Capture the cell that displays the provided text and extract its [x, y] central coordinate. 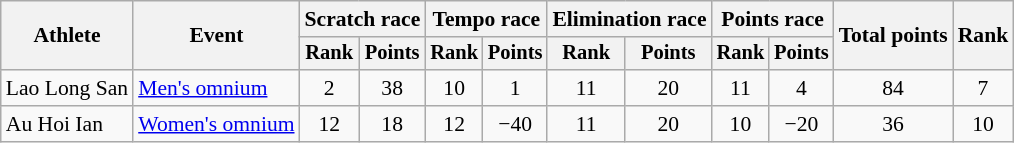
Au Hoi Ian [67, 124]
Women's omnium [216, 124]
1 [515, 88]
36 [894, 124]
84 [894, 88]
Event [216, 36]
Scratch race [363, 19]
2 [330, 88]
Tempo race [486, 19]
38 [392, 88]
Total points [894, 36]
18 [392, 124]
Points race [773, 19]
7 [984, 88]
−40 [515, 124]
4 [801, 88]
Elimination race [629, 19]
Athlete [67, 36]
Lao Long San [67, 88]
−20 [801, 124]
Men's omnium [216, 88]
